Output the (X, Y) coordinate of the center of the cell containing the given text.  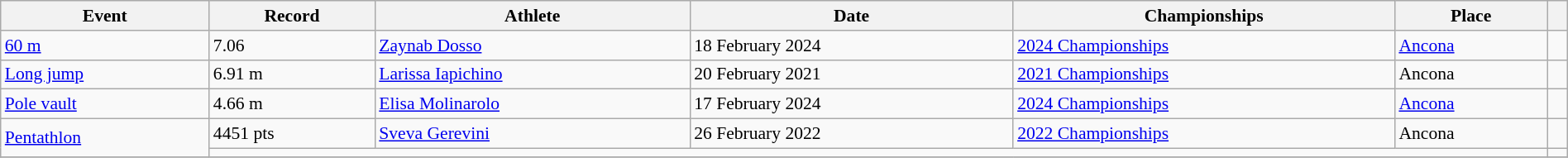
60 m (105, 45)
Date (852, 16)
4451 pts (292, 134)
Zaynab Dosso (533, 45)
Elisa Molinarolo (533, 104)
Long jump (105, 74)
4.66 m (292, 104)
Record (292, 16)
7.06 (292, 45)
Pole vault (105, 104)
Championships (1204, 16)
Sveva Gerevini (533, 134)
26 February 2022 (852, 134)
2022 Championships (1204, 134)
Event (105, 16)
Place (1470, 16)
Pentathlon (105, 138)
18 February 2024 (852, 45)
Larissa Iapichino (533, 74)
Athlete (533, 16)
2021 Championships (1204, 74)
6.91 m (292, 74)
20 February 2021 (852, 74)
17 February 2024 (852, 104)
